Pinpoint the cell where the given text exists, returning its [X, Y] midpoint coordinate. 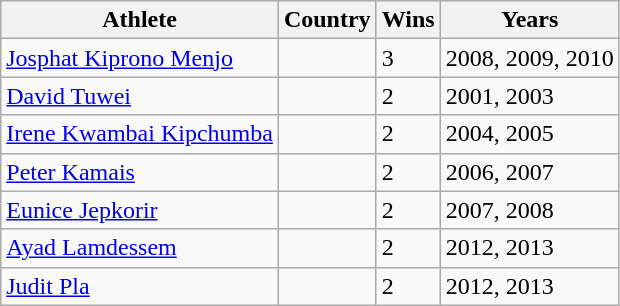
2004, 2005 [530, 134]
Josphat Kiprono Menjo [140, 58]
Eunice Jepkorir [140, 210]
Peter Kamais [140, 172]
2006, 2007 [530, 172]
Ayad Lamdessem [140, 248]
Irene Kwambai Kipchumba [140, 134]
2008, 2009, 2010 [530, 58]
Country [327, 20]
Athlete [140, 20]
2001, 2003 [530, 96]
2007, 2008 [530, 210]
Wins [408, 20]
3 [408, 58]
David Tuwei [140, 96]
Judit Pla [140, 286]
Years [530, 20]
